Detect which cell encompasses the target text, then output its (X, Y) center coordinate. 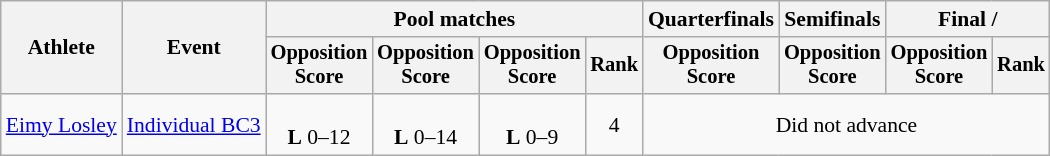
Final / (968, 19)
Quarterfinals (711, 19)
Event (194, 48)
Athlete (62, 48)
Eimy Losley (62, 124)
Individual BC3 (194, 124)
L 0–14 (426, 124)
L 0–12 (320, 124)
L 0–9 (532, 124)
Did not advance (846, 124)
Semifinals (832, 19)
Pool matches (454, 19)
4 (614, 124)
